Determine the [X, Y] coordinate at the center of the cell enclosing the given text.  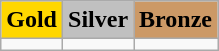
Gold [32, 20]
Silver [98, 20]
Bronze [176, 20]
